Extract the [x, y] coordinate from the center of the cell holding the provided text.  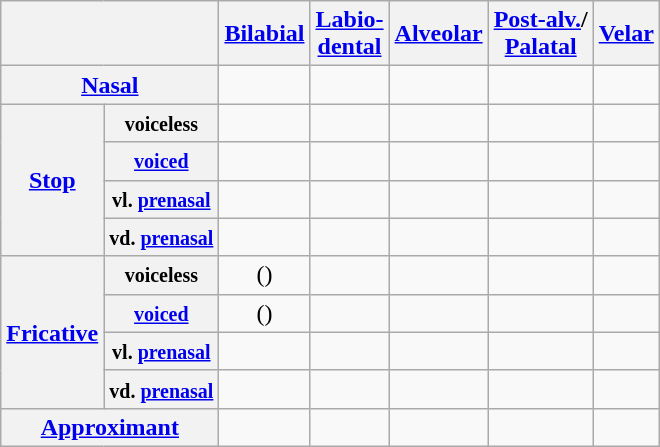
Labio-dental [350, 34]
Post-alv./Palatal [540, 34]
Nasal [110, 85]
Bilabial [264, 34]
Fricative [52, 332]
Stop [52, 180]
Alveolar [438, 34]
Approximant [110, 427]
Velar [626, 34]
